Output the (x, y) coordinate of the center of the cell containing the given text.  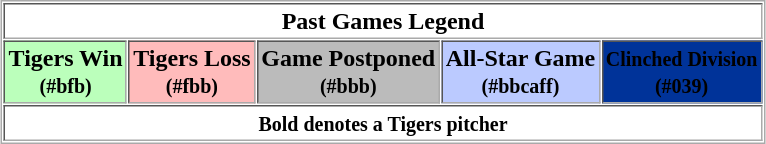
Game Postponed (#bbb) (348, 72)
Bold denotes a Tigers pitcher (383, 123)
All-Star Game (#bbcaff) (520, 72)
Past Games Legend (383, 21)
Tigers Win (#bfb) (66, 72)
Tigers Loss (#fbb) (192, 72)
Clinched Division (#039) (682, 72)
